Identify which cell holds the provided text, then report its [x, y] central coordinate. 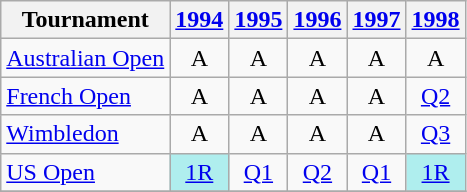
1998 [436, 20]
US Open [86, 172]
1995 [258, 20]
1997 [376, 20]
1994 [200, 20]
Q3 [436, 134]
Wimbledon [86, 134]
1996 [318, 20]
Australian Open [86, 58]
French Open [86, 96]
Tournament [86, 20]
